Locate the cell with the specified text and output its [x, y] center coordinate. 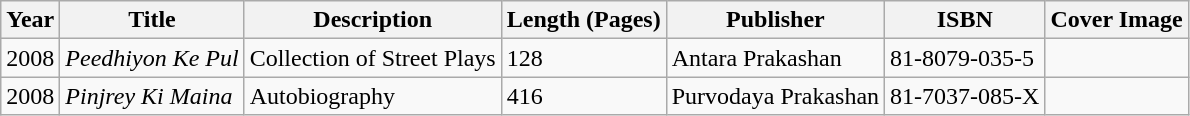
Purvodaya Prakashan [775, 96]
ISBN [965, 20]
Year [30, 20]
Description [372, 20]
81-7037-085-X [965, 96]
416 [584, 96]
128 [584, 58]
Cover Image [1116, 20]
Length (Pages) [584, 20]
Publisher [775, 20]
81-8079-035-5 [965, 58]
Title [152, 20]
Antara Prakashan [775, 58]
Collection of Street Plays [372, 58]
Peedhiyon Ke Pul [152, 58]
Pinjrey Ki Maina [152, 96]
Autobiography [372, 96]
